Return [X, Y] of the center of cell containing provided text 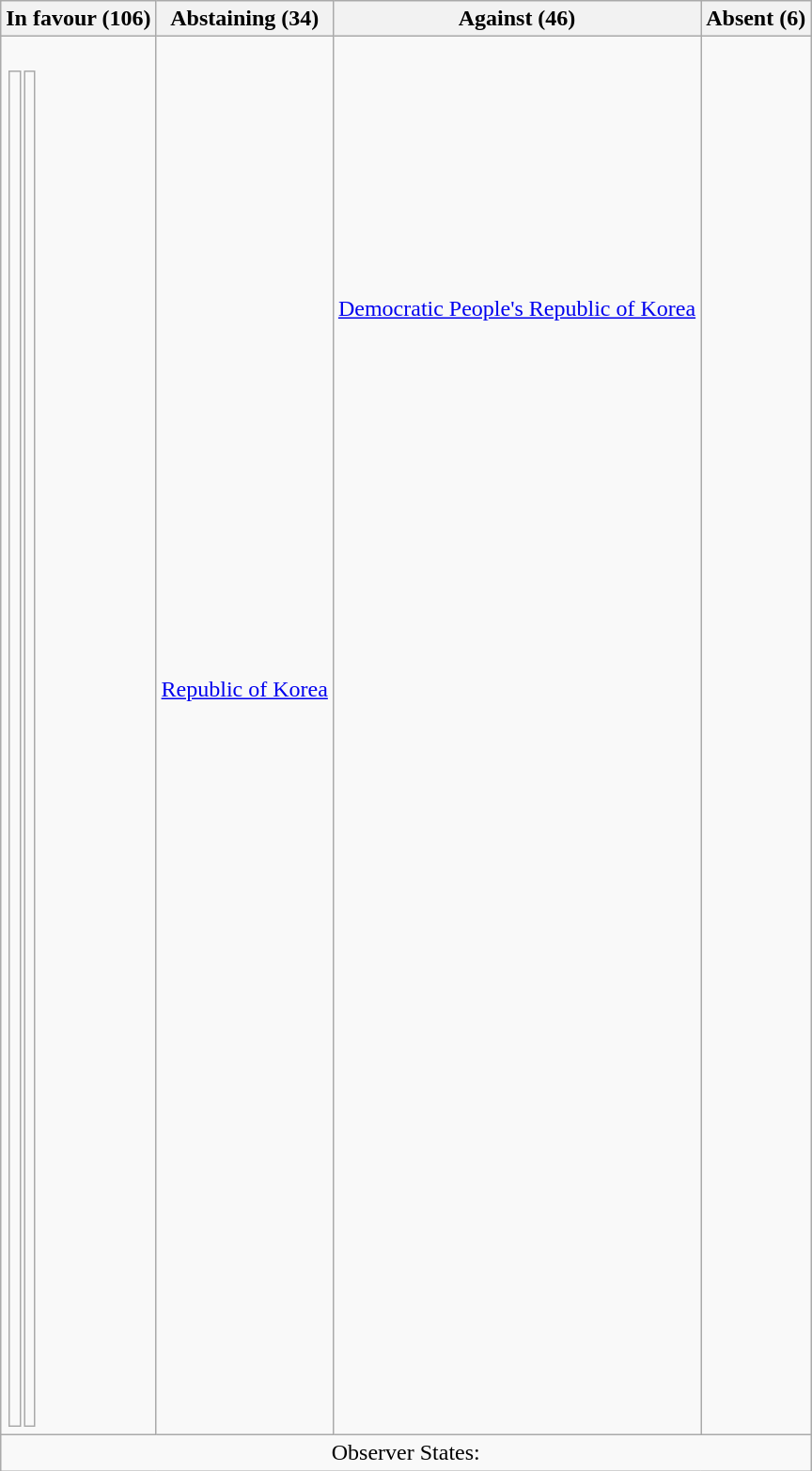
Against (46) [517, 19]
In favour (106) [79, 19]
Republic of Korea [244, 736]
Abstaining (34) [244, 19]
Democratic People's Republic of Korea [517, 736]
Observer States: [406, 1452]
Absent (6) [756, 19]
